Capture the cell that displays the provided text and extract its (X, Y) central coordinate. 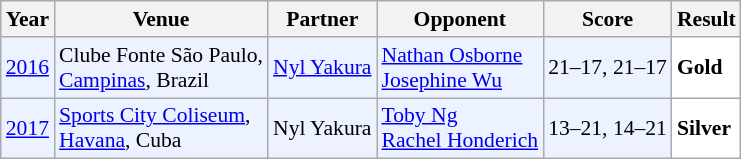
Gold (706, 68)
Score (608, 19)
Year (28, 19)
Toby Ng Rachel Honderich (460, 128)
Venue (161, 19)
13–21, 14–21 (608, 128)
2016 (28, 68)
Opponent (460, 19)
Silver (706, 128)
2017 (28, 128)
Nathan Osborne Josephine Wu (460, 68)
21–17, 21–17 (608, 68)
Sports City Coliseum,Havana, Cuba (161, 128)
Clube Fonte São Paulo,Campinas, Brazil (161, 68)
Partner (322, 19)
Result (706, 19)
